Determine the (x, y) coordinate at the center of the cell enclosing the given text.  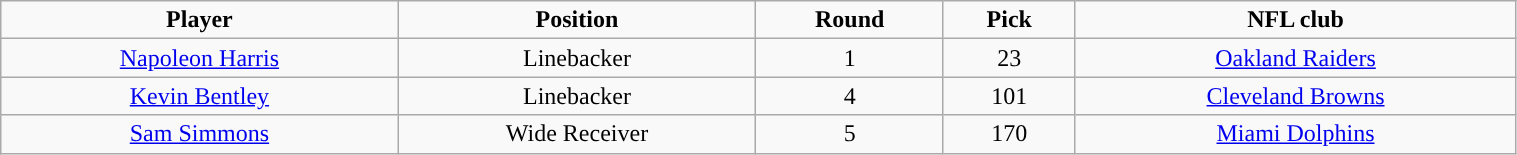
Napoleon Harris (200, 58)
4 (850, 96)
Sam Simmons (200, 134)
Round (850, 20)
Oakland Raiders (1296, 58)
Player (200, 20)
1 (850, 58)
Miami Dolphins (1296, 134)
23 (1009, 58)
170 (1009, 134)
Kevin Bentley (200, 96)
101 (1009, 96)
5 (850, 134)
Pick (1009, 20)
Cleveland Browns (1296, 96)
Wide Receiver (577, 134)
Position (577, 20)
NFL club (1296, 20)
